From the cell containing the given text, extract its center point as [x, y] coordinate. 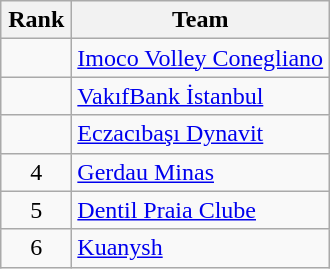
Team [200, 20]
6 [36, 248]
Kuanysh [200, 248]
VakıfBank İstanbul [200, 96]
5 [36, 210]
Eczacıbaşı Dynavit [200, 134]
Gerdau Minas [200, 172]
Imoco Volley Conegliano [200, 58]
4 [36, 172]
Rank [36, 20]
Dentil Praia Clube [200, 210]
